Provide the [X, Y] coordinate of the cell's center where the given text is located.  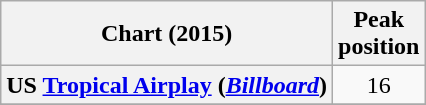
16 [379, 85]
Peakposition [379, 34]
US Tropical Airplay (Billboard) [167, 85]
Chart (2015) [167, 34]
